Extract the [X, Y] coordinate from the center of the cell holding the provided text.  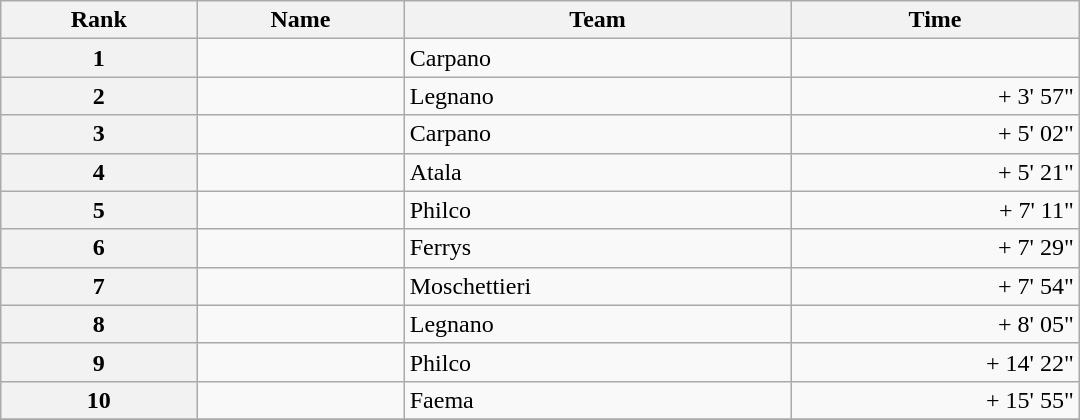
1 [99, 58]
+ 7' 29" [935, 248]
Faema [598, 400]
Atala [598, 172]
3 [99, 134]
+ 7' 11" [935, 210]
7 [99, 286]
+ 7' 54" [935, 286]
Ferrys [598, 248]
8 [99, 324]
+ 3' 57" [935, 96]
Name [300, 20]
+ 15' 55" [935, 400]
9 [99, 362]
2 [99, 96]
Team [598, 20]
+ 5' 21" [935, 172]
+ 14' 22" [935, 362]
Time [935, 20]
5 [99, 210]
4 [99, 172]
+ 8' 05" [935, 324]
Moschettieri [598, 286]
6 [99, 248]
Rank [99, 20]
10 [99, 400]
+ 5' 02" [935, 134]
